Output the [X, Y] coordinate of the center of the cell containing the given text.  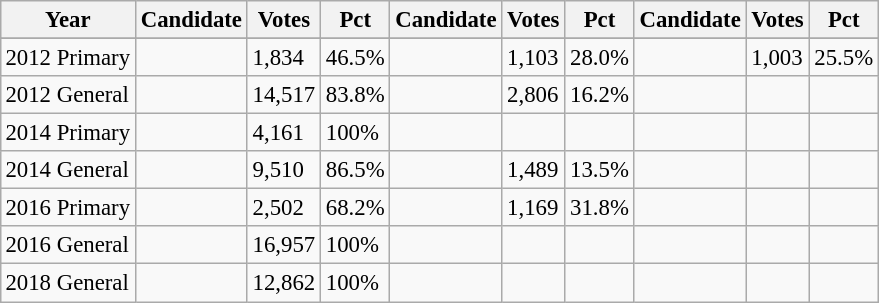
28.0% [600, 57]
25.5% [844, 57]
2018 General [68, 283]
2,502 [284, 208]
2012 Primary [68, 57]
68.2% [356, 208]
1,103 [534, 57]
14,517 [284, 95]
16,957 [284, 245]
46.5% [356, 57]
2014 General [68, 170]
2014 Primary [68, 133]
13.5% [600, 170]
Year [68, 20]
16.2% [600, 95]
2,806 [534, 95]
2016 Primary [68, 208]
83.8% [356, 95]
2012 General [68, 95]
31.8% [600, 208]
12,862 [284, 283]
4,161 [284, 133]
86.5% [356, 170]
2016 General [68, 245]
1,169 [534, 208]
9,510 [284, 170]
1,003 [778, 57]
1,834 [284, 57]
1,489 [534, 170]
